Identify which cell holds the provided text, then report its [x, y] central coordinate. 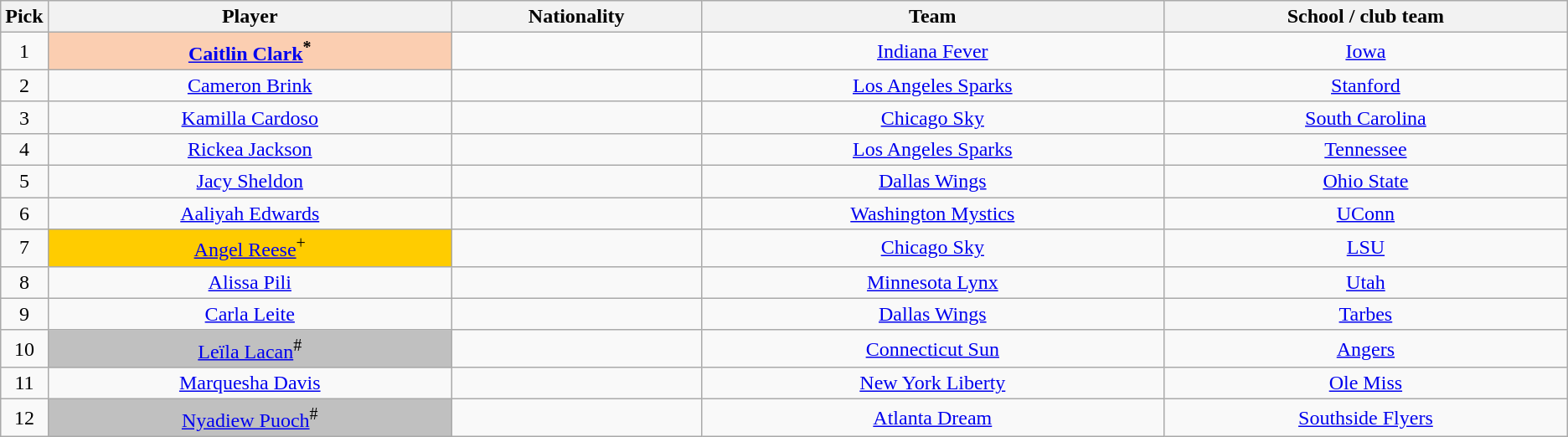
Tennessee [1366, 149]
12 [24, 419]
9 [24, 314]
Nyadiew Puoch# [250, 419]
New York Liberty [932, 383]
Jacy Sheldon [250, 182]
Minnesota Lynx [932, 282]
South Carolina [1366, 117]
11 [24, 383]
LSU [1366, 248]
8 [24, 282]
Ohio State [1366, 182]
Connecticut Sun [932, 348]
6 [24, 213]
5 [24, 182]
Washington Mystics [932, 213]
3 [24, 117]
Stanford [1366, 85]
Indiana Fever [932, 52]
Caitlin Clark* [250, 52]
Iowa [1366, 52]
Tarbes [1366, 314]
School / club team [1366, 17]
Utah [1366, 282]
Alissa Pili [250, 282]
Aaliyah Edwards [250, 213]
Southside Flyers [1366, 419]
4 [24, 149]
UConn [1366, 213]
Atlanta Dream [932, 419]
Carla Leite [250, 314]
Team [932, 17]
Pick [24, 17]
Angers [1366, 348]
Nationality [576, 17]
Rickea Jackson [250, 149]
Marquesha Davis [250, 383]
Cameron Brink [250, 85]
Leïla Lacan# [250, 348]
1 [24, 52]
Kamilla Cardoso [250, 117]
Angel Reese+ [250, 248]
Ole Miss [1366, 383]
10 [24, 348]
Player [250, 17]
7 [24, 248]
2 [24, 85]
